Find where the given text appears and provide that cell's center as [X, Y] coordinate. 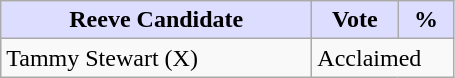
Vote [355, 20]
Reeve Candidate [156, 20]
Acclaimed [383, 58]
Tammy Stewart (X) [156, 58]
% [426, 20]
